From the cell containing the given text, extract its center point as (x, y) coordinate. 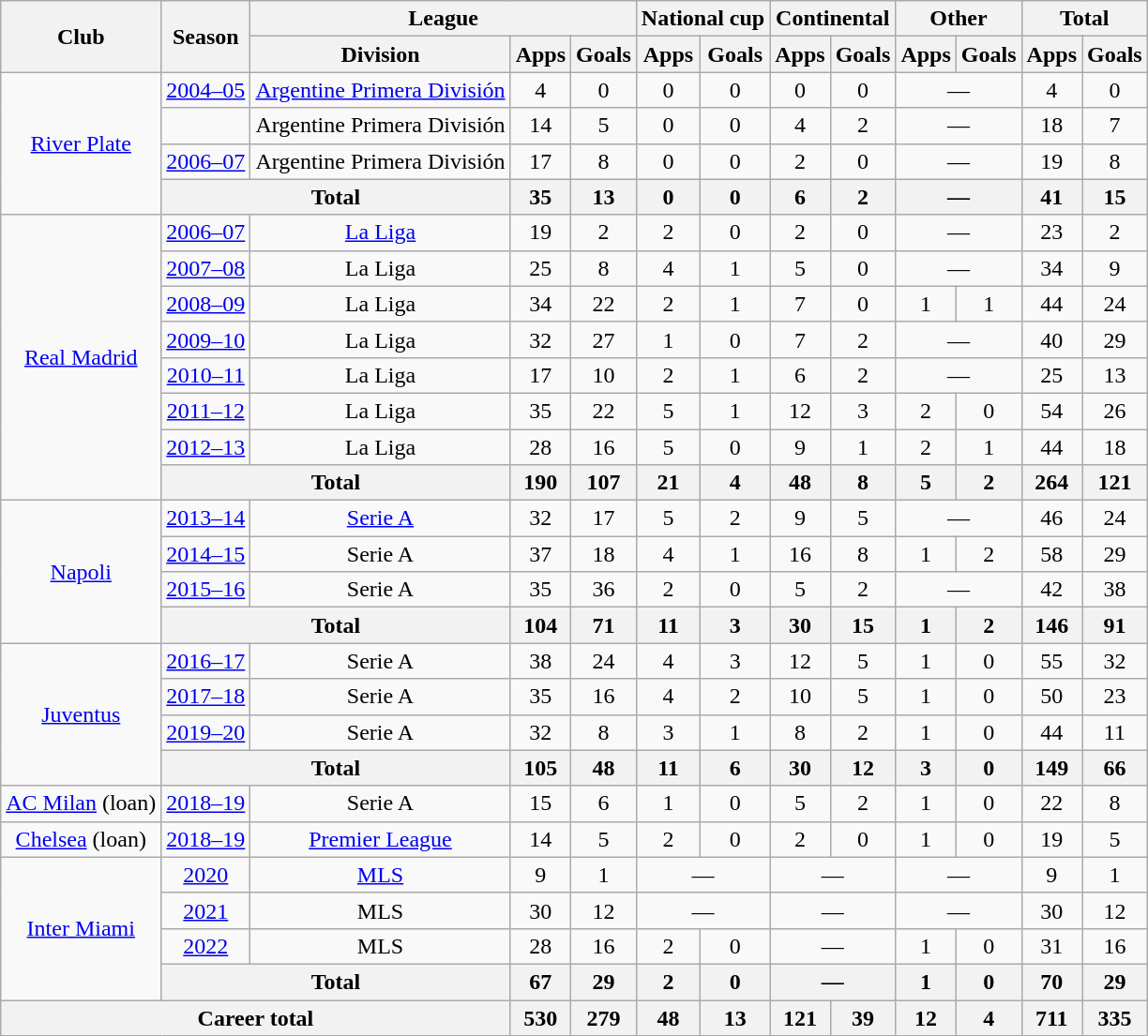
107 (604, 483)
Real Madrid (81, 357)
37 (540, 554)
58 (1051, 554)
711 (1051, 1017)
2016–17 (206, 661)
67 (540, 982)
39 (863, 1017)
2021 (206, 910)
Division (381, 54)
River Plate (81, 143)
Inter Miami (81, 928)
21 (668, 483)
2010–11 (206, 375)
46 (1051, 518)
2011–12 (206, 411)
2004–05 (206, 90)
104 (540, 625)
55 (1051, 661)
2009–10 (206, 339)
279 (604, 1017)
190 (540, 483)
26 (1115, 411)
105 (540, 768)
335 (1115, 1017)
Premier League (381, 839)
Career total (255, 1017)
27 (604, 339)
2007–08 (206, 268)
Juventus (81, 714)
71 (604, 625)
530 (540, 1017)
Season (206, 37)
League (443, 19)
42 (1051, 590)
91 (1115, 625)
Napoli (81, 572)
National cup (702, 19)
264 (1051, 483)
36 (604, 590)
41 (1051, 197)
66 (1115, 768)
2008–09 (206, 304)
Chelsea (loan) (81, 839)
2017–18 (206, 697)
146 (1051, 625)
70 (1051, 982)
31 (1051, 946)
Other (959, 19)
2020 (206, 875)
2015–16 (206, 590)
Continental (833, 19)
54 (1051, 411)
50 (1051, 697)
2019–20 (206, 732)
40 (1051, 339)
149 (1051, 768)
2012–13 (206, 447)
2022 (206, 946)
2014–15 (206, 554)
AC Milan (loan) (81, 803)
Club (81, 37)
2013–14 (206, 518)
